Find where the given text appears and provide that cell's center as (X, Y) coordinate. 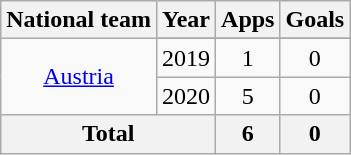
Year (186, 20)
5 (248, 96)
Total (108, 134)
1 (248, 58)
Apps (248, 20)
2019 (186, 58)
National team (79, 20)
6 (248, 134)
Goals (315, 20)
2020 (186, 96)
Austria (79, 77)
